Capture the cell that displays the provided text and extract its [X, Y] central coordinate. 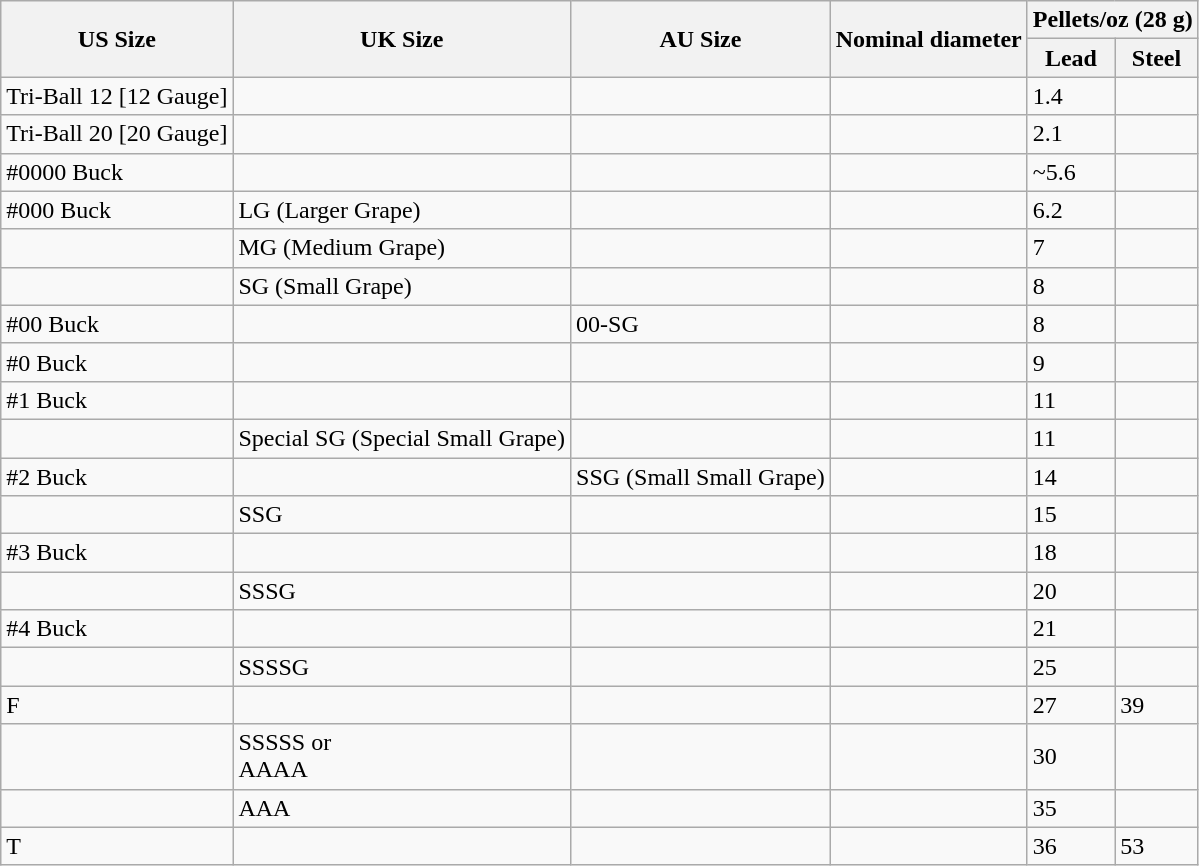
Tri-Ball 12 [12 Gauge] [117, 96]
SSSSG [402, 667]
UK Size [402, 39]
LG (Larger Grape) [402, 210]
T [117, 846]
18 [1070, 553]
7 [1070, 248]
53 [1157, 846]
39 [1157, 705]
21 [1070, 629]
00-SG [701, 324]
14 [1070, 477]
#3 Buck [117, 553]
Steel [1157, 58]
15 [1070, 515]
AAA [402, 808]
#0000 Buck [117, 172]
MG (Medium Grape) [402, 248]
US Size [117, 39]
30 [1070, 756]
~5.6 [1070, 172]
F [117, 705]
Nominal diameter [928, 39]
20 [1070, 591]
AU Size [701, 39]
Special SG (Special Small Grape) [402, 438]
Tri-Ball 20 [20 Gauge] [117, 134]
SSSSS orAAAA [402, 756]
#0 Buck [117, 362]
SSSG [402, 591]
36 [1070, 846]
35 [1070, 808]
SSG (Small Small Grape) [701, 477]
SSG [402, 515]
Pellets/oz (28 g) [1112, 20]
9 [1070, 362]
1.4 [1070, 96]
6.2 [1070, 210]
#00 Buck [117, 324]
Lead [1070, 58]
25 [1070, 667]
#2 Buck [117, 477]
27 [1070, 705]
2.1 [1070, 134]
SG (Small Grape) [402, 286]
#000 Buck [117, 210]
#1 Buck [117, 400]
#4 Buck [117, 629]
